Extract the (X, Y) coordinate from the center of the cell holding the provided text.  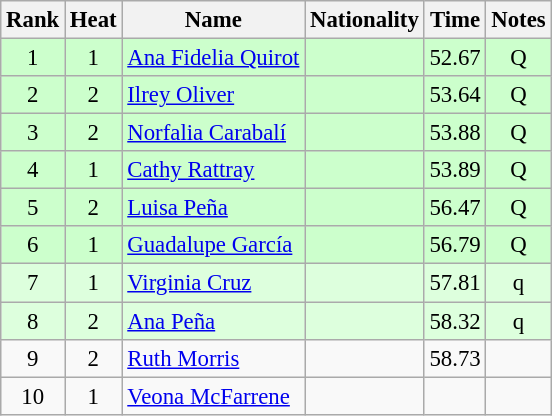
Heat (94, 20)
53.89 (455, 170)
3 (33, 133)
4 (33, 170)
Nationality (364, 20)
56.79 (455, 245)
8 (33, 321)
Ruth Morris (214, 358)
53.88 (455, 133)
58.73 (455, 358)
Veona McFarrene (214, 396)
Name (214, 20)
6 (33, 245)
Cathy Rattray (214, 170)
Virginia Cruz (214, 283)
5 (33, 208)
58.32 (455, 321)
53.64 (455, 95)
52.67 (455, 58)
Guadalupe García (214, 245)
Ilrey Oliver (214, 95)
Norfalia Carabalí (214, 133)
Luisa Peña (214, 208)
Ana Fidelia Quirot (214, 58)
10 (33, 396)
Notes (518, 20)
57.81 (455, 283)
Rank (33, 20)
9 (33, 358)
7 (33, 283)
Time (455, 20)
56.47 (455, 208)
Ana Peña (214, 321)
